For the text-containing cell, return its midpoint in [x, y] coordinate format. 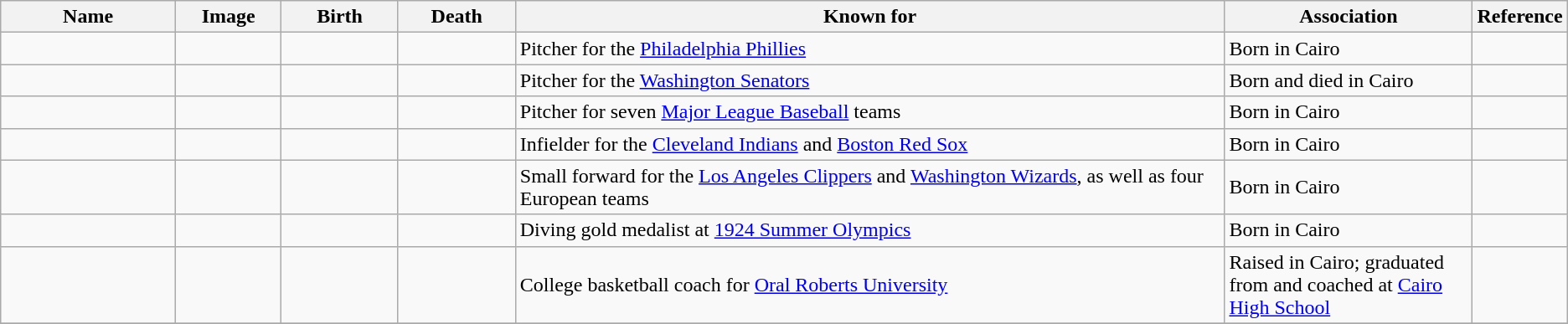
Raised in Cairo; graduated from and coached at Cairo High School [1349, 285]
Diving gold medalist at 1924 Summer Olympics [869, 230]
Pitcher for the Philadelphia Phillies [869, 49]
Born and died in Cairo [1349, 80]
College basketball coach for Oral Roberts University [869, 285]
Birth [340, 17]
Death [456, 17]
Pitcher for seven Major League Baseball teams [869, 112]
Infielder for the Cleveland Indians and Boston Red Sox [869, 144]
Pitcher for the Washington Senators [869, 80]
Association [1349, 17]
Image [228, 17]
Known for [869, 17]
Name [89, 17]
Reference [1519, 17]
Small forward for the Los Angeles Clippers and Washington Wizards, as well as four European teams [869, 188]
